Extract the (X, Y) coordinate from the center of the cell holding the provided text.  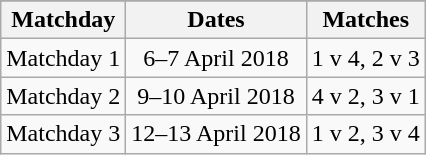
12–13 April 2018 (216, 134)
1 v 4, 2 v 3 (366, 58)
Dates (216, 20)
Matches (366, 20)
Matchday 2 (64, 96)
9–10 April 2018 (216, 96)
Matchday (64, 20)
4 v 2, 3 v 1 (366, 96)
1 v 2, 3 v 4 (366, 134)
6–7 April 2018 (216, 58)
Matchday 1 (64, 58)
Matchday 3 (64, 134)
